Return [X, Y] of the center of cell containing provided text 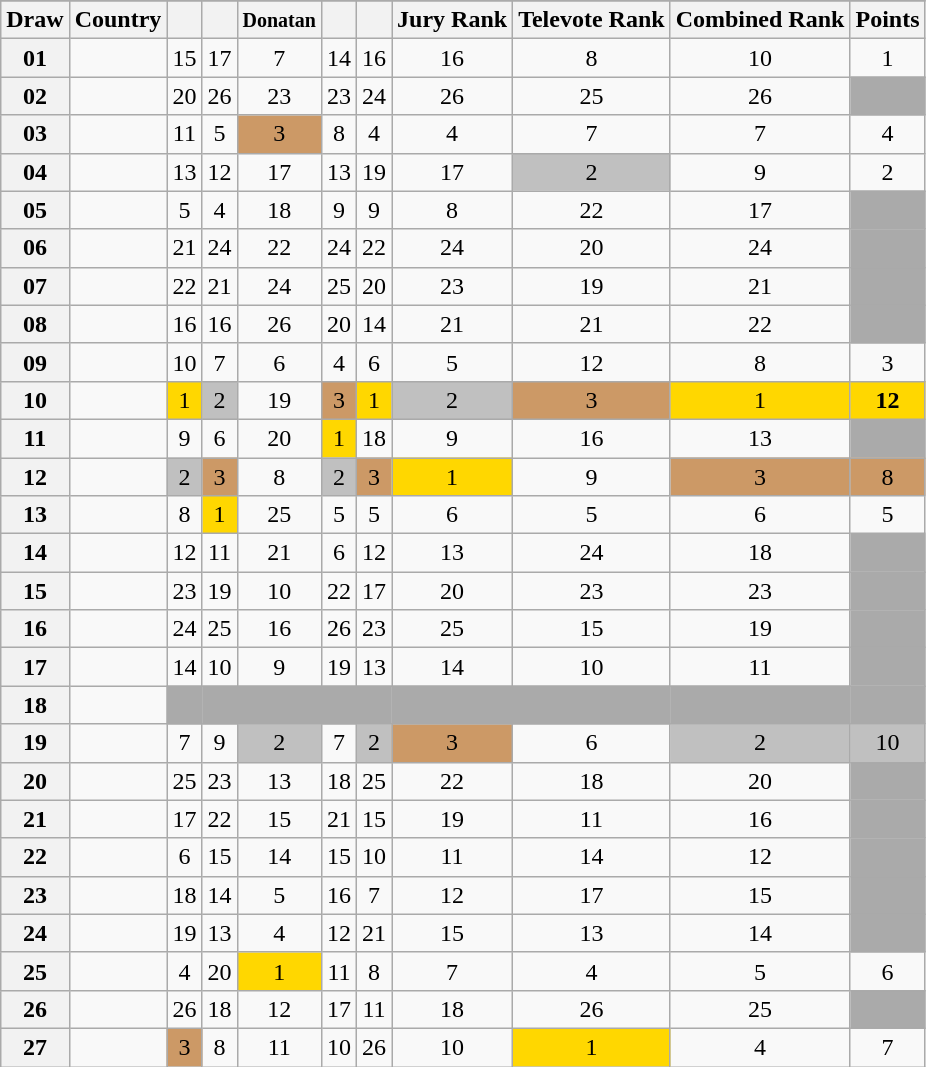
03 [35, 134]
06 [35, 248]
Donatan [279, 20]
Combined Rank [760, 20]
02 [35, 96]
Country [118, 20]
Points [888, 20]
27 [35, 1047]
09 [35, 362]
07 [35, 286]
01 [35, 58]
Draw [35, 20]
Televote Rank [592, 20]
Jury Rank [452, 20]
08 [35, 324]
04 [35, 172]
05 [35, 210]
